For the text-containing cell, return its midpoint in (X, Y) coordinate format. 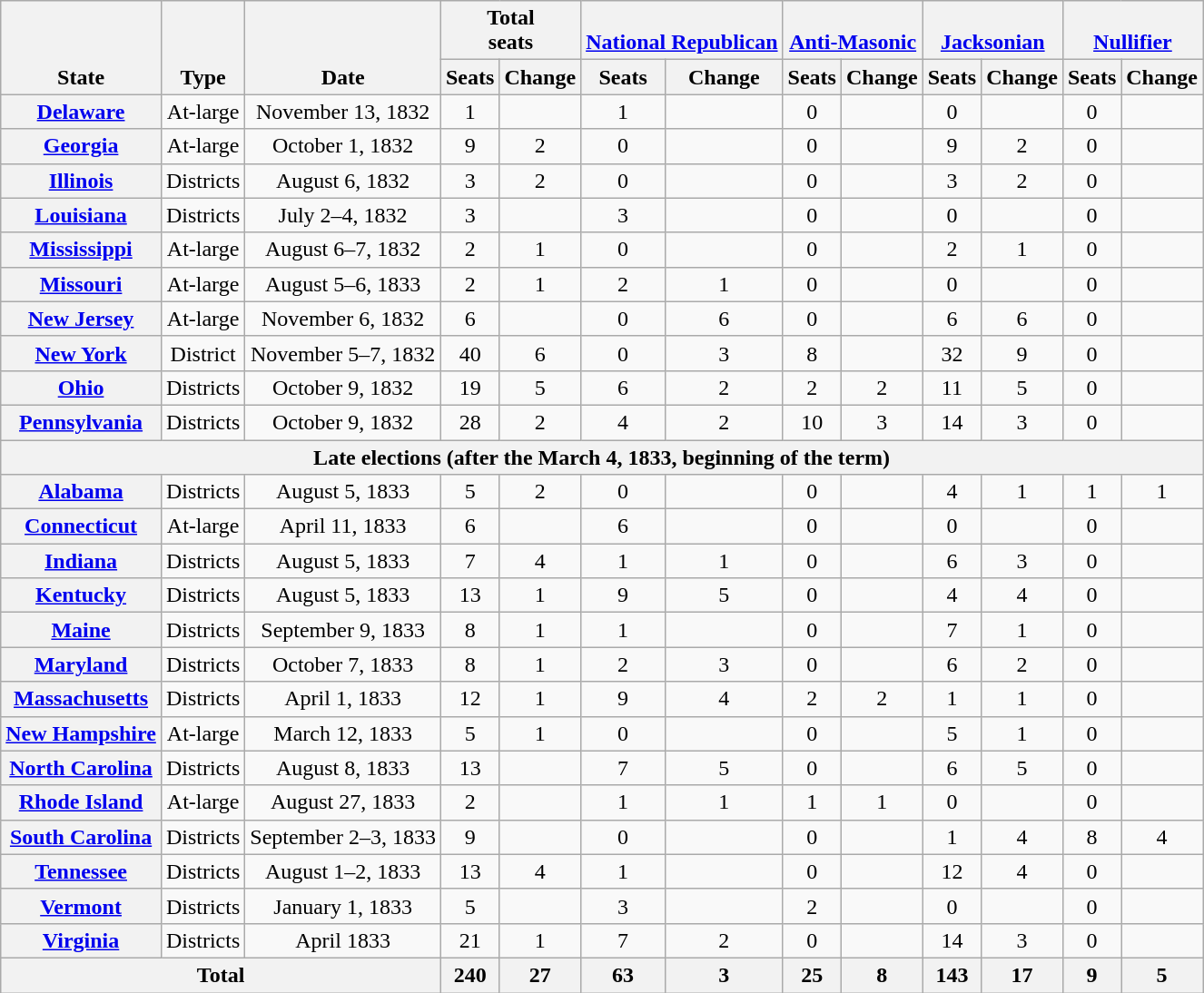
North Carolina (82, 768)
32 (952, 353)
11 (952, 388)
143 (952, 975)
Missouri (82, 284)
Massachusetts (82, 699)
Georgia (82, 146)
Indiana (82, 561)
November 13, 1832 (343, 112)
October 7, 1833 (343, 664)
August 5–6, 1833 (343, 284)
Alabama (82, 492)
40 (469, 353)
New Jersey (82, 319)
25 (812, 975)
September 9, 1833 (343, 630)
27 (540, 975)
November 6, 1832 (343, 319)
21 (469, 940)
63 (623, 975)
240 (469, 975)
August 6, 1832 (343, 181)
August 6–7, 1832 (343, 250)
New York (82, 353)
August 27, 1833 (343, 802)
Jacksonian (992, 31)
August 1–2, 1833 (343, 871)
April 1833 (343, 940)
New Hampshire (82, 733)
September 2–3, 1833 (343, 837)
November 5–7, 1832 (343, 353)
Totalseats (510, 31)
Maine (82, 630)
Mississippi (82, 250)
State (82, 47)
Kentucky (82, 595)
Maryland (82, 664)
10 (812, 422)
Rhode Island (82, 802)
October 1, 1832 (343, 146)
Nullifier (1132, 31)
Vermont (82, 906)
Delaware (82, 112)
National Republican (682, 31)
19 (469, 388)
Type (202, 47)
Date (343, 47)
Pennsylvania (82, 422)
April 1, 1833 (343, 699)
District (202, 353)
March 12, 1833 (343, 733)
Total (222, 975)
28 (469, 422)
Louisiana (82, 215)
Virginia (82, 940)
Tennessee (82, 871)
January 1, 1833 (343, 906)
Illinois (82, 181)
17 (1022, 975)
Anti-Masonic (853, 31)
South Carolina (82, 837)
Late elections (after the March 4, 1833, beginning of the term) (602, 457)
Connecticut (82, 526)
July 2–4, 1832 (343, 215)
April 11, 1833 (343, 526)
Ohio (82, 388)
August 8, 1833 (343, 768)
